Return the (X, Y) coordinate for the center point of the cell that contains the specified text.  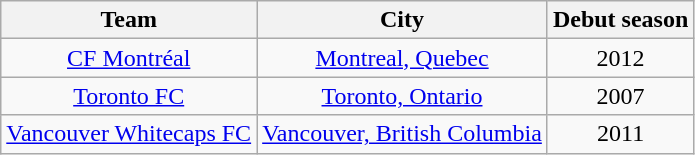
Debut season (620, 20)
2011 (620, 134)
CF Montréal (129, 58)
Vancouver, British Columbia (402, 134)
Team (129, 20)
Toronto FC (129, 96)
Montreal, Quebec (402, 58)
2012 (620, 58)
Toronto, Ontario (402, 96)
Vancouver Whitecaps FC (129, 134)
2007 (620, 96)
City (402, 20)
